Determine the (X, Y) coordinate at the center of the cell enclosing the given text.  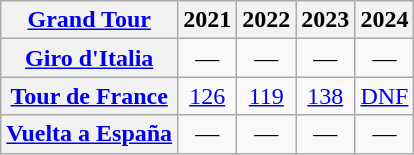
2021 (208, 20)
126 (208, 96)
2023 (326, 20)
DNF (384, 96)
Vuelta a España (90, 134)
119 (266, 96)
2022 (266, 20)
Tour de France (90, 96)
138 (326, 96)
Giro d'Italia (90, 58)
2024 (384, 20)
Grand Tour (90, 20)
